Pinpoint the cell where the given text exists, returning its [x, y] midpoint coordinate. 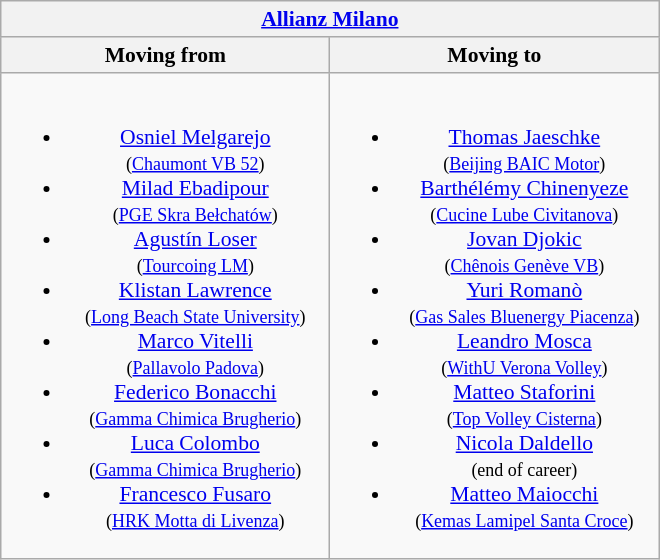
Allianz Milano [330, 19]
Moving from [166, 55]
Moving to [494, 55]
